Locate the cell with the specified text and output its [x, y] center coordinate. 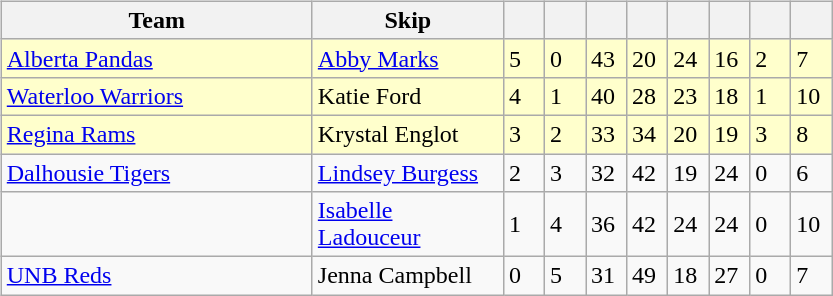
Skip [408, 20]
Dalhousie Tigers [156, 173]
Krystal Englot [408, 134]
Katie Ford [408, 96]
31 [606, 276]
Abby Marks [408, 58]
Isabelle Ladouceur [408, 224]
Regina Rams [156, 134]
8 [812, 134]
33 [606, 134]
40 [606, 96]
Alberta Pandas [156, 58]
36 [606, 224]
Lindsey Burgess [408, 173]
UNB Reds [156, 276]
27 [730, 276]
43 [606, 58]
Jenna Campbell [408, 276]
16 [730, 58]
34 [648, 134]
49 [648, 276]
Team [156, 20]
28 [648, 96]
23 [688, 96]
32 [606, 173]
6 [812, 173]
Waterloo Warriors [156, 96]
